For the text-containing cell, return its midpoint in [x, y] coordinate format. 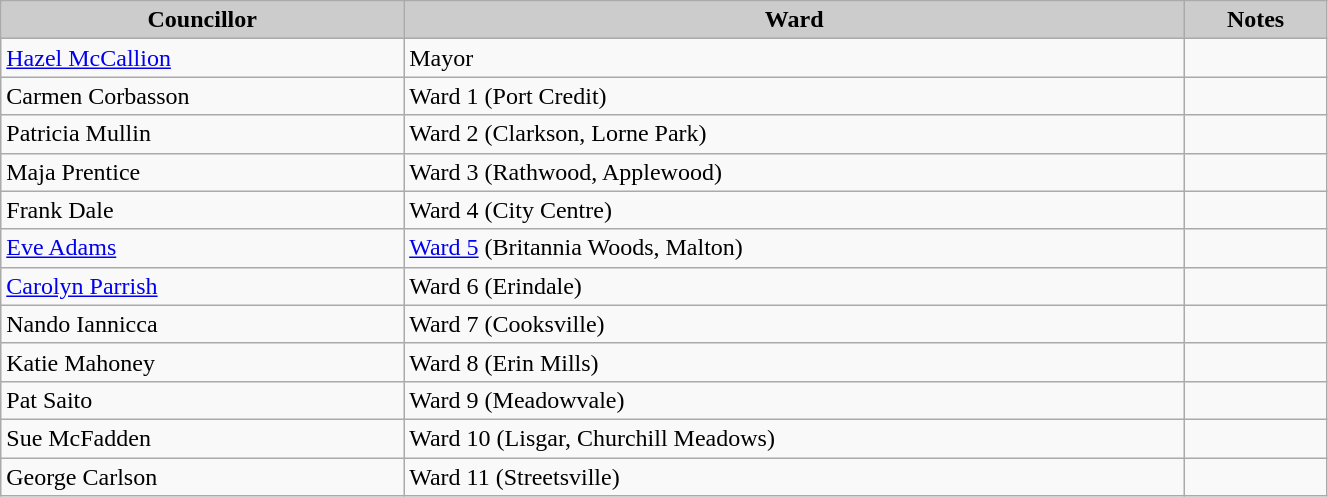
Ward 1 (Port Credit) [794, 96]
Nando Iannicca [202, 324]
Ward 5 (Britannia Woods, Malton) [794, 248]
Katie Mahoney [202, 362]
Councillor [202, 20]
Hazel McCallion [202, 58]
Eve Adams [202, 248]
George Carlson [202, 477]
Mayor [794, 58]
Patricia Mullin [202, 134]
Ward 4 (City Centre) [794, 210]
Ward 11 (Streetsville) [794, 477]
Ward 7 (Cooksville) [794, 324]
Ward 6 (Erindale) [794, 286]
Ward 10 (Lisgar, Churchill Meadows) [794, 438]
Maja Prentice [202, 172]
Carmen Corbasson [202, 96]
Notes [1256, 20]
Ward [794, 20]
Ward 2 (Clarkson, Lorne Park) [794, 134]
Ward 9 (Meadowvale) [794, 400]
Frank Dale [202, 210]
Carolyn Parrish [202, 286]
Pat Saito [202, 400]
Sue McFadden [202, 438]
Ward 8 (Erin Mills) [794, 362]
Ward 3 (Rathwood, Applewood) [794, 172]
